Determine the [X, Y] coordinate at the center of the cell enclosing the given text.  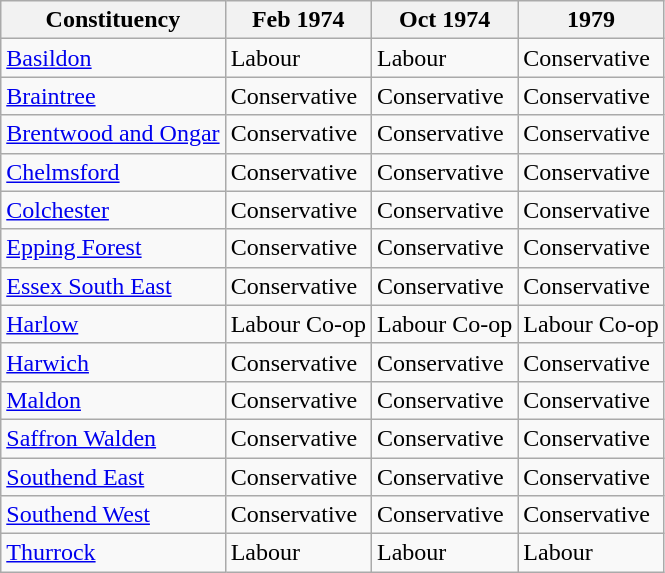
Maldon [113, 400]
Essex South East [113, 286]
Thurrock [113, 553]
Constituency [113, 20]
Harwich [113, 362]
Basildon [113, 58]
Braintree [113, 96]
Colchester [113, 210]
Chelmsford [113, 172]
Brentwood and Ongar [113, 134]
Harlow [113, 324]
Southend East [113, 477]
Southend West [113, 515]
Epping Forest [113, 248]
1979 [591, 20]
Feb 1974 [298, 20]
Oct 1974 [444, 20]
Saffron Walden [113, 438]
